Find where the given text appears and provide that cell's center as (x, y) coordinate. 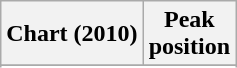
Chart (2010) (72, 34)
Peakposition (189, 34)
